Find where the given text appears and provide that cell's center as [X, Y] coordinate. 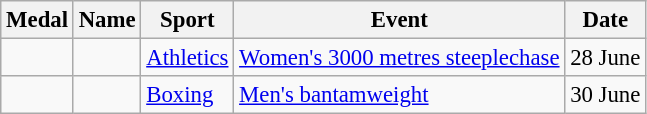
28 June [606, 58]
Athletics [188, 58]
Name [107, 20]
30 June [606, 95]
Women's 3000 metres steeplechase [400, 58]
Date [606, 20]
Medal [38, 20]
Event [400, 20]
Men's bantamweight [400, 95]
Boxing [188, 95]
Sport [188, 20]
